From the cell containing the given text, extract its center point as [X, Y] coordinate. 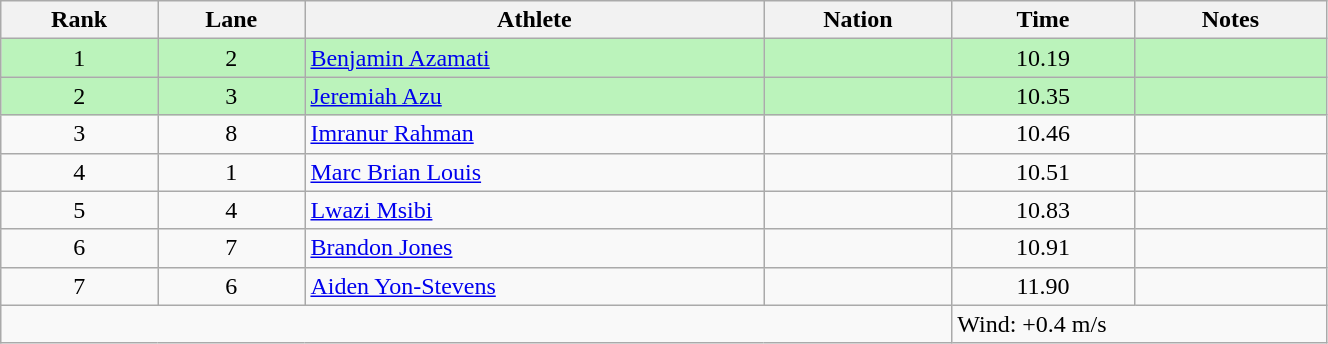
Jeremiah Azu [534, 96]
10.35 [1044, 96]
Lwazi Msibi [534, 210]
10.83 [1044, 210]
Marc Brian Louis [534, 172]
Imranur Rahman [534, 134]
Wind: +0.4 m/s [1140, 324]
Lane [232, 20]
Brandon Jones [534, 248]
Athlete [534, 20]
Rank [80, 20]
10.51 [1044, 172]
5 [80, 210]
Aiden Yon-Stevens [534, 286]
8 [232, 134]
11.90 [1044, 286]
10.46 [1044, 134]
Benjamin Azamati [534, 58]
Nation [858, 20]
Time [1044, 20]
10.91 [1044, 248]
10.19 [1044, 58]
Notes [1230, 20]
